Extract the (x, y) coordinate from the center of the cell holding the provided text.  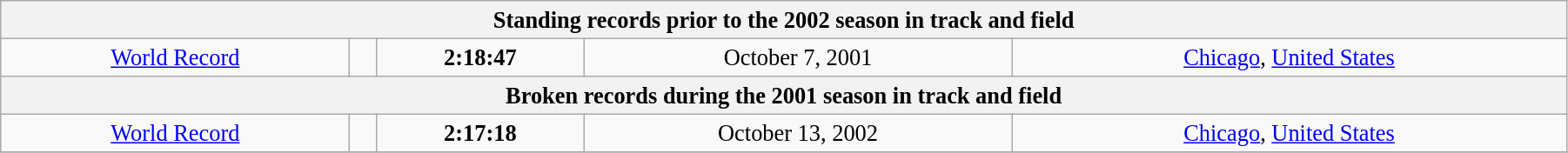
October 13, 2002 (799, 133)
2:17:18 (480, 133)
Broken records during the 2001 season in track and field (784, 95)
2:18:47 (480, 57)
October 7, 2001 (799, 57)
Standing records prior to the 2002 season in track and field (784, 19)
